Return (x, y) of the center of cell containing provided text 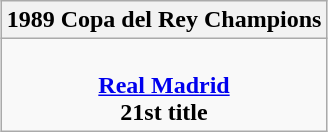
1989 Copa del Rey Champions (164, 20)
Real Madrid 21st title (164, 85)
